Search for the cell housing the specified text and yield its (x, y) center coordinate. 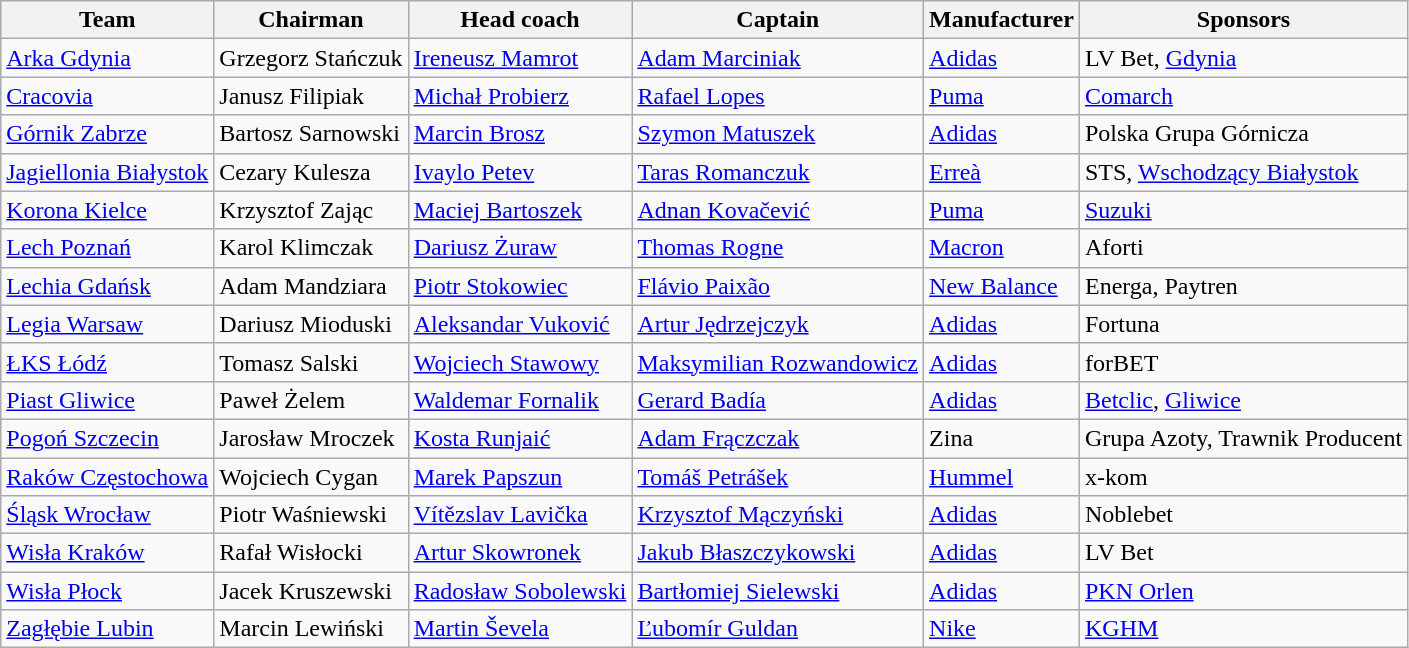
LV Bet (1243, 553)
Energa, Paytren (1243, 286)
Aforti (1243, 248)
Head coach (520, 20)
Bartosz Sarnowski (311, 134)
Janusz Filipiak (311, 96)
Krzysztof Zając (311, 210)
STS, Wschodzący Białystok (1243, 172)
Jagiellonia Białystok (108, 172)
Vítězslav Lavička (520, 515)
Michał Probierz (520, 96)
Bartłomiej Sielewski (778, 591)
Macron (1002, 248)
Manufacturer (1002, 20)
Polska Grupa Górnicza (1243, 134)
Lechia Gdańsk (108, 286)
Team (108, 20)
Jarosław Mroczek (311, 438)
Tomasz Salski (311, 362)
Betclic, Gliwice (1243, 400)
Ireneusz Mamrot (520, 58)
Wisła Płock (108, 591)
Artur Jędrzejczyk (778, 324)
Artur Skowronek (520, 553)
Piotr Stokowiec (520, 286)
Flávio Paixão (778, 286)
Wojciech Cygan (311, 477)
Piotr Waśniewski (311, 515)
Pogoń Szczecin (108, 438)
Maksymilian Rozwandowicz (778, 362)
Dariusz Mioduski (311, 324)
Sponsors (1243, 20)
Górnik Zabrze (108, 134)
Zina (1002, 438)
Wisła Kraków (108, 553)
Szymon Matuszek (778, 134)
ŁKS Łódź (108, 362)
Nike (1002, 629)
Chairman (311, 20)
Gerard Badía (778, 400)
forBET (1243, 362)
Marcin Brosz (520, 134)
Thomas Rogne (778, 248)
Dariusz Żuraw (520, 248)
Ľubomír Guldan (778, 629)
Noblebet (1243, 515)
Suzuki (1243, 210)
Grupa Azoty, Trawnik Producent (1243, 438)
Adam Mandziara (311, 286)
Cezary Kulesza (311, 172)
Korona Kielce (108, 210)
Taras Romanczuk (778, 172)
Kosta Runjaić (520, 438)
New Balance (1002, 286)
Legia Warsaw (108, 324)
Lech Poznań (108, 248)
Tomáš Petrášek (778, 477)
Śląsk Wrocław (108, 515)
Martin Ševela (520, 629)
x-kom (1243, 477)
Comarch (1243, 96)
Ivaylo Petev (520, 172)
Jakub Błaszczykowski (778, 553)
Hummel (1002, 477)
Aleksandar Vuković (520, 324)
Piast Gliwice (108, 400)
LV Bet, Gdynia (1243, 58)
Cracovia (108, 96)
Adnan Kovačević (778, 210)
Rafał Wisłocki (311, 553)
KGHM (1243, 629)
Raków Częstochowa (108, 477)
Marek Papszun (520, 477)
Maciej Bartoszek (520, 210)
Zagłębie Lubin (108, 629)
Arka Gdynia (108, 58)
PKN Orlen (1243, 591)
Adam Marciniak (778, 58)
Grzegorz Stańczuk (311, 58)
Paweł Żelem (311, 400)
Wojciech Stawowy (520, 362)
Karol Klimczak (311, 248)
Fortuna (1243, 324)
Rafael Lopes (778, 96)
Radosław Sobolewski (520, 591)
Erreà (1002, 172)
Krzysztof Mączyński (778, 515)
Marcin Lewiński (311, 629)
Captain (778, 20)
Adam Frączczak (778, 438)
Waldemar Fornalik (520, 400)
Jacek Kruszewski (311, 591)
